From the cell containing the given text, extract its center point as [x, y] coordinate. 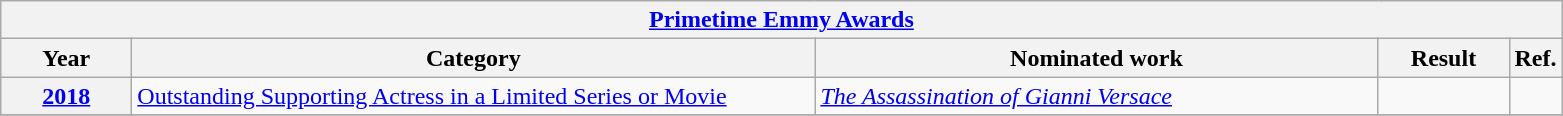
2018 [66, 96]
Result [1444, 58]
Ref. [1536, 58]
The Assassination of Gianni Versace [1096, 96]
Primetime Emmy Awards [782, 20]
Category [474, 58]
Nominated work [1096, 58]
Year [66, 58]
Outstanding Supporting Actress in a Limited Series or Movie [474, 96]
